Return (X, Y) of the center of cell containing provided text 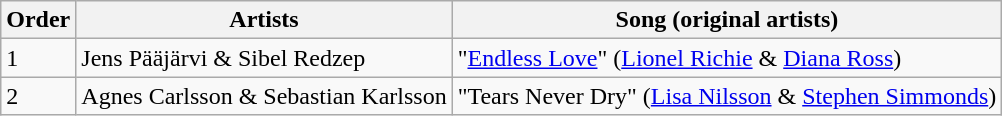
Jens Pääjärvi & Sibel Redzep (264, 58)
2 (38, 96)
1 (38, 58)
Agnes Carlsson & Sebastian Karlsson (264, 96)
Song (original artists) (727, 20)
"Endless Love" (Lionel Richie & Diana Ross) (727, 58)
"Tears Never Dry" (Lisa Nilsson & Stephen Simmonds) (727, 96)
Order (38, 20)
Artists (264, 20)
